Return [X, Y] of the center of cell containing provided text 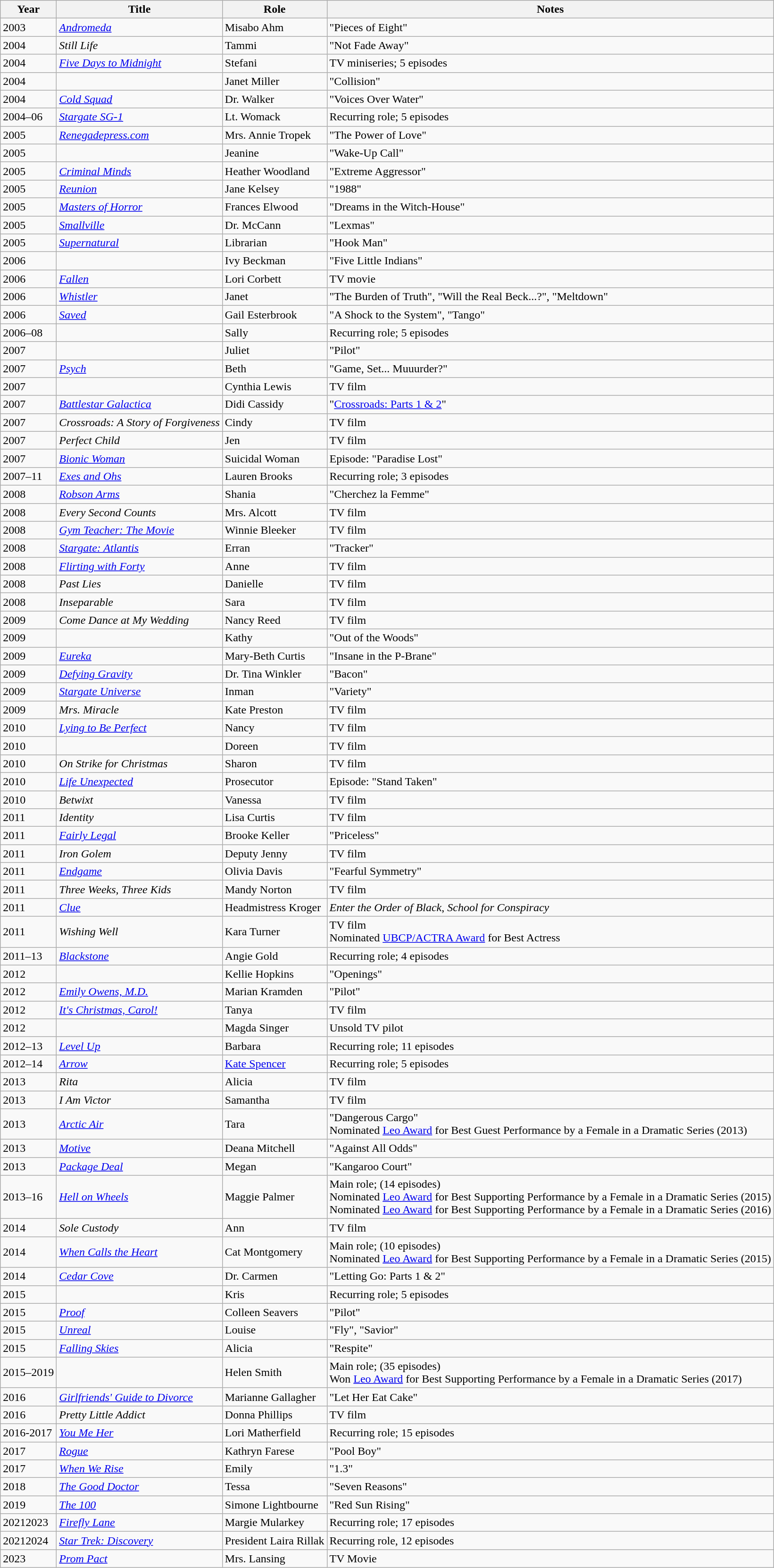
Prom Pact [140, 1559]
Doreen [275, 746]
Year [28, 9]
Dr. Carmen [275, 1276]
Five Days to Midnight [140, 63]
Notes [550, 9]
Hell on Wheels [140, 1197]
"A Shock to the System", "Tango" [550, 315]
Enter the Order of Black, School for Conspiracy [550, 907]
20212024 [28, 1541]
Saved [140, 315]
Dr. McCann [275, 225]
Masters of Horror [140, 207]
"Dangerous Cargo"Nominated Leo Award for Best Guest Performance by a Female in a Dramatic Series (2013) [550, 1124]
Magda Singer [275, 1028]
Stargate: Atlantis [140, 548]
Janet [275, 297]
"Tracker" [550, 548]
Angie Gold [275, 956]
"Insane in the P-Brane" [550, 656]
Samantha [275, 1100]
Stargate SG-1 [140, 117]
Jen [275, 440]
Renegadepress.com [140, 135]
"Fearful Symmetry" [550, 872]
Main role; (35 episodes)Won Leo Award for Best Supporting Performance by a Female in a Dramatic Series (2017) [550, 1372]
Unsold TV pilot [550, 1028]
Level Up [140, 1046]
Firefly Lane [140, 1523]
Robson Arms [140, 494]
Stefani [275, 63]
Eureka [140, 656]
Three Weeks, Three Kids [140, 889]
You Me Her [140, 1433]
When Calls the Heart [140, 1252]
Pretty Little Addict [140, 1415]
Clue [140, 907]
2006–08 [28, 333]
Reunion [140, 189]
Heather Woodland [275, 171]
2016-2017 [28, 1433]
Proof [140, 1312]
"Kangaroo Court" [550, 1166]
"Let Her Eat Cake" [550, 1397]
Erran [275, 548]
Emily Owens, M.D. [140, 992]
Defying Gravity [140, 674]
Donna Phillips [275, 1415]
Girlfriends' Guide to Divorce [140, 1397]
Recurring role; 15 episodes [550, 1433]
The 100 [140, 1505]
Past Lies [140, 584]
Jane Kelsey [275, 189]
2011–13 [28, 956]
Juliet [275, 351]
Sole Custody [140, 1228]
Lauren Brooks [275, 476]
"Letting Go: Parts 1 & 2" [550, 1276]
Winnie Bleeker [275, 530]
"Seven Reasons" [550, 1487]
"Cherchez la Femme" [550, 494]
Frances Elwood [275, 207]
2018 [28, 1487]
Gym Teacher: The Movie [140, 530]
"Openings" [550, 974]
Colleen Seavers [275, 1312]
Battlestar Galactica [140, 404]
Barbara [275, 1046]
Star Trek: Discovery [140, 1541]
When We Rise [140, 1469]
Deana Mitchell [275, 1149]
Jeanine [275, 153]
Headmistress Kroger [275, 907]
Exes and Ohs [140, 476]
Mandy Norton [275, 889]
Louise [275, 1330]
"Variety" [550, 692]
"1988" [550, 189]
Mrs. Miracle [140, 710]
Endgame [140, 872]
Recurring role, 12 episodes [550, 1541]
"The Power of Love" [550, 135]
Suicidal Woman [275, 458]
Sharon [275, 763]
Life Unexpected [140, 781]
Dr. Tina Winkler [275, 674]
Deputy Jenny [275, 854]
Tanya [275, 1010]
Mary-Beth Curtis [275, 656]
The Good Doctor [140, 1487]
2019 [28, 1505]
Kate Spencer [275, 1064]
"Against All Odds" [550, 1149]
Fallen [140, 279]
"The Burden of Truth", "Will the Real Beck...?", "Meltdown" [550, 297]
Vanessa [275, 800]
Arrow [140, 1064]
Cynthia Lewis [275, 386]
Flirting with Forty [140, 566]
"Not Fade Away" [550, 45]
Margie Mularkey [275, 1523]
2013–16 [28, 1197]
Megan [275, 1166]
Episode: "Paradise Lost" [550, 458]
Identity [140, 818]
2015–2019 [28, 1372]
Beth [275, 369]
"Out of the Woods" [550, 638]
Recurring role; 11 episodes [550, 1046]
Recurring role; 4 episodes [550, 956]
Still Life [140, 45]
"Wake-Up Call" [550, 153]
Ann [275, 1228]
Kate Preston [275, 710]
TV movie [550, 279]
Blackstone [140, 956]
Marian Kramden [275, 992]
TV miniseries; 5 episodes [550, 63]
"1.3" [550, 1469]
Kris [275, 1294]
"Crossroads: Parts 1 & 2" [550, 404]
"Hook Man" [550, 243]
"Game, Set... Muuurder?" [550, 369]
Every Second Counts [140, 512]
"Dreams in the Witch-House" [550, 207]
TV filmNominated UBCP/ACTRA Award for Best Actress [550, 931]
Betwixt [140, 800]
Maggie Palmer [275, 1197]
Kathy [275, 638]
Anne [275, 566]
Supernatural [140, 243]
TV Movie [550, 1559]
2012–14 [28, 1064]
Inman [275, 692]
Janet Miller [275, 81]
Cold Squad [140, 99]
Prosecutor [275, 781]
Motive [140, 1149]
20212023 [28, 1523]
Simone Lightbourne [275, 1505]
Unreal [140, 1330]
"Lexmas" [550, 225]
Iron Golem [140, 854]
Nancy Reed [275, 620]
Lisa Curtis [275, 818]
"Bacon" [550, 674]
Lying to Be Perfect [140, 728]
Role [275, 9]
Bionic Woman [140, 458]
Rogue [140, 1451]
"Priceless" [550, 836]
Mrs. Lansing [275, 1559]
Lori Matherfield [275, 1433]
Inseparable [140, 602]
Episode: "Stand Taken" [550, 781]
Tammi [275, 45]
Title [140, 9]
Cindy [275, 422]
Olivia Davis [275, 872]
Arctic Air [140, 1124]
Lori Corbett [275, 279]
"Pool Boy" [550, 1451]
Brooke Keller [275, 836]
Come Dance at My Wedding [140, 620]
On Strike for Christmas [140, 763]
Helen Smith [275, 1372]
Ivy Beckman [275, 261]
Cedar Cove [140, 1276]
Dr. Walker [275, 99]
"Voices Over Water" [550, 99]
Kellie Hopkins [275, 974]
2004–06 [28, 117]
Librarian [275, 243]
"Extreme Aggressor" [550, 171]
2012–13 [28, 1046]
Mrs. Annie Tropek [275, 135]
Cat Montgomery [275, 1252]
2007–11 [28, 476]
Lt. Womack [275, 117]
Sara [275, 602]
President Laira Rillak [275, 1541]
2003 [28, 27]
Shania [275, 494]
Andromeda [140, 27]
Wishing Well [140, 931]
Main role; (10 episodes)Nominated Leo Award for Best Supporting Performance by a Female in a Dramatic Series (2015) [550, 1252]
Psych [140, 369]
Stargate Universe [140, 692]
I Am Victor [140, 1100]
2023 [28, 1559]
Danielle [275, 584]
Perfect Child [140, 440]
"Respite" [550, 1348]
Kathryn Farese [275, 1451]
Recurring role; 3 episodes [550, 476]
"Red Sun Rising" [550, 1505]
Falling Skies [140, 1348]
Criminal Minds [140, 171]
Fairly Legal [140, 836]
"Collision" [550, 81]
Smallville [140, 225]
Marianne Gallagher [275, 1397]
Rita [140, 1082]
Misabo Ahm [275, 27]
Tara [275, 1124]
"Five Little Indians" [550, 261]
Crossroads: A Story of Forgiveness [140, 422]
"Fly", "Savior" [550, 1330]
Package Deal [140, 1166]
Mrs. Alcott [275, 512]
Kara Turner [275, 931]
Emily [275, 1469]
Whistler [140, 297]
Recurring role; 17 episodes [550, 1523]
Tessa [275, 1487]
Sally [275, 333]
"Pieces of Eight" [550, 27]
Gail Esterbrook [275, 315]
Nancy [275, 728]
Didi Cassidy [275, 404]
It's Christmas, Carol! [140, 1010]
